Extract the [X, Y] coordinate from the center of the cell holding the provided text.  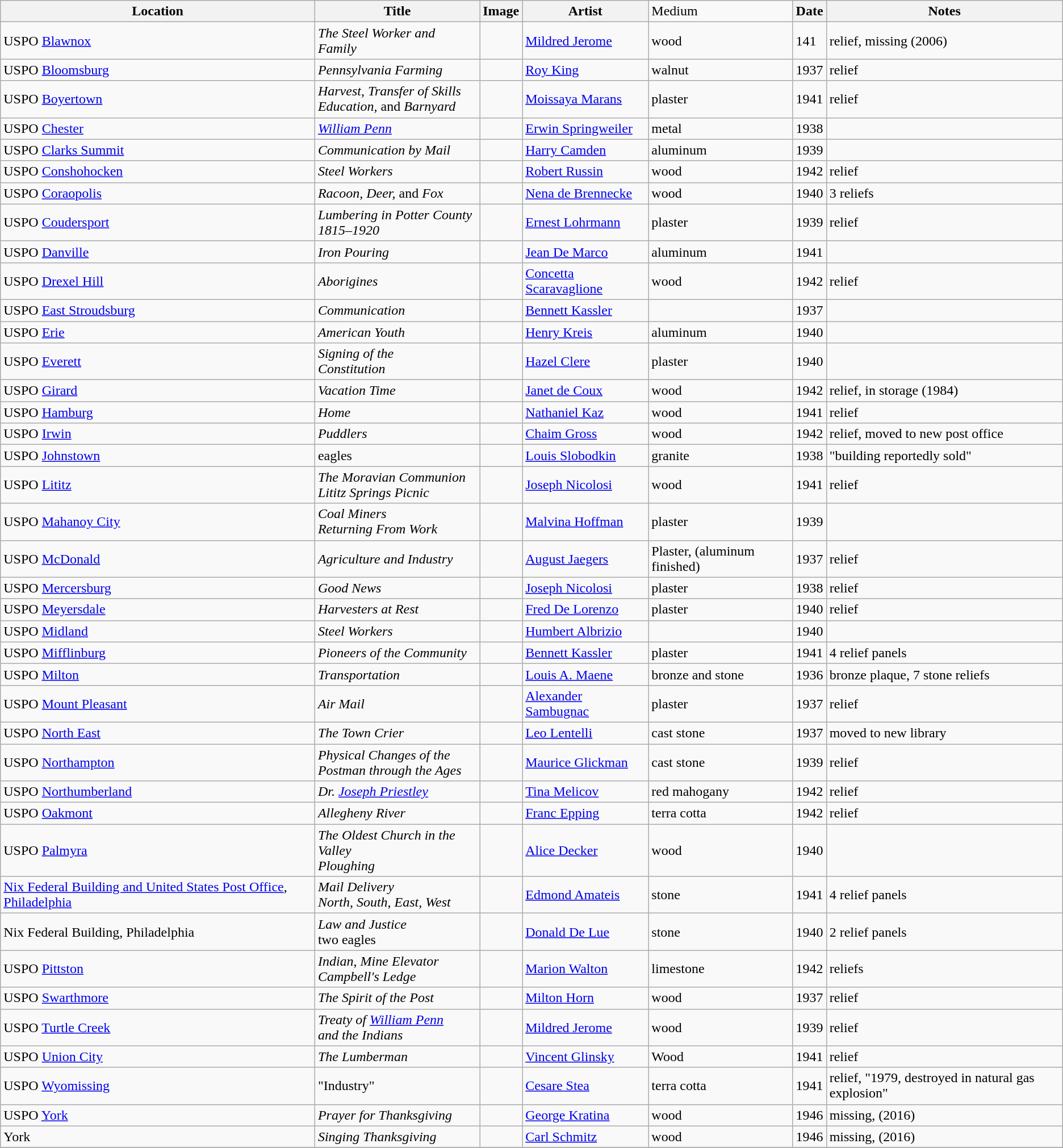
relief, in storage (1984) [944, 391]
Vacation Time [397, 391]
"Industry" [397, 1086]
Cesare Stea [585, 1086]
Humbert Albrizio [585, 631]
Transportation [397, 674]
moved to new library [944, 733]
USPO Northampton [158, 762]
USPO Lititz [158, 485]
Aborigines [397, 281]
USPO Clarks Summit [158, 150]
Nix Federal Building, Philadelphia [158, 932]
limestone [721, 969]
walnut [721, 70]
Allegheny River [397, 813]
USPO Pittston [158, 969]
George Kratina [585, 1115]
Nix Federal Building and United States Post Office, Philadelphia [158, 895]
relief, "1979, destroyed in natural gas explosion" [944, 1086]
Nena de Brennecke [585, 193]
USPO Union City [158, 1057]
The Town Crier [397, 733]
Home [397, 412]
Ernest Lohrmann [585, 223]
"building reportedly sold" [944, 456]
Jean De Marco [585, 252]
Harry Camden [585, 150]
Communication by Mail [397, 150]
USPO Boyertown [158, 99]
Physical Changes of thePostman through the Ages [397, 762]
USPO Coudersport [158, 223]
USPO Meyersdale [158, 610]
USPO Hamburg [158, 412]
USPO East Stroudsburg [158, 310]
USPO Turtle Creek [158, 1027]
Indian, Mine ElevatorCampbell's Ledge [397, 969]
William Penn [397, 128]
141 [810, 41]
Franc Epping [585, 813]
USPO Coraopolis [158, 193]
2 relief panels [944, 932]
Robert Russin [585, 172]
Image [501, 11]
Fred De Lorenzo [585, 610]
USPO Wyomissing [158, 1086]
Roy King [585, 70]
reliefs [944, 969]
Marion Walton [585, 969]
3 reliefs [944, 193]
Lumbering in Potter County1815–1920 [397, 223]
Tina Melicov [585, 792]
USPO Chester [158, 128]
bronze plaque, 7 stone reliefs [944, 674]
Iron Pouring [397, 252]
USPO Blawnox [158, 41]
relief, moved to new post office [944, 434]
Good News [397, 588]
Concetta Scaravaglione [585, 281]
USPO Swarthmore [158, 998]
USPO Northumberland [158, 792]
Location [158, 11]
Louis A. Maene [585, 674]
The Steel Worker and Family [397, 41]
Louis Slobodkin [585, 456]
USPO Midland [158, 631]
Hazel Clere [585, 361]
USPO Mifflinburg [158, 653]
Date [810, 11]
USPO McDonald [158, 559]
bronze and stone [721, 674]
Carl Schmitz [585, 1137]
Pioneers of the Community [397, 653]
Harvesters at Rest [397, 610]
Air Mail [397, 703]
USPO Johnstown [158, 456]
Communication [397, 310]
The Oldest Church in the ValleyPloughing [397, 850]
USPO Bloomsburg [158, 70]
USPO North East [158, 733]
USPO Danville [158, 252]
granite [721, 456]
USPO Mahanoy City [158, 521]
USPO Milton [158, 674]
The Lumberman [397, 1057]
Mail DeliveryNorth, South, East, West [397, 895]
Vincent Glinsky [585, 1057]
Singing Thanksgiving [397, 1137]
Leo Lentelli [585, 733]
August Jaegers [585, 559]
Law and Justicetwo eagles [397, 932]
Prayer for Thanksgiving [397, 1115]
Janet de Coux [585, 391]
USPO Oakmont [158, 813]
USPO Mount Pleasant [158, 703]
metal [721, 128]
USPO Girard [158, 391]
Edmond Amateis [585, 895]
Wood [721, 1057]
Moissaya Marans [585, 99]
USPO Drexel Hill [158, 281]
eagles [397, 456]
Chaim Gross [585, 434]
1936 [810, 674]
Medium [721, 11]
Plaster, (aluminum finished) [721, 559]
relief, missing (2006) [944, 41]
Notes [944, 11]
USPO Palmyra [158, 850]
Alice Decker [585, 850]
Donald De Lue [585, 932]
Dr. Joseph Priestley [397, 792]
York [158, 1137]
USPO Irwin [158, 434]
Alexander Sambugnac [585, 703]
Title [397, 11]
USPO Mercersburg [158, 588]
Treaty of William Pennand the Indians [397, 1027]
Coal MinersReturning From Work [397, 521]
Harvest, Transfer of SkillsEducation, and Barnyard [397, 99]
American Youth [397, 332]
USPO Conshohocken [158, 172]
Henry Kreis [585, 332]
Erwin Springweiler [585, 128]
Agriculture and Industry [397, 559]
Milton Horn [585, 998]
The Moravian CommunionLititz Springs Picnic [397, 485]
The Spirit of the Post [397, 998]
USPO Erie [158, 332]
Pennsylvania Farming [397, 70]
USPO York [158, 1115]
USPO Everett [158, 361]
Maurice Glickman [585, 762]
Puddlers [397, 434]
Artist [585, 11]
Racoon, Deer, and Fox [397, 193]
Nathaniel Kaz [585, 412]
red mahogany [721, 792]
Malvina Hoffman [585, 521]
Signing of the Constitution [397, 361]
